Search for the cell housing the specified text and yield its [x, y] center coordinate. 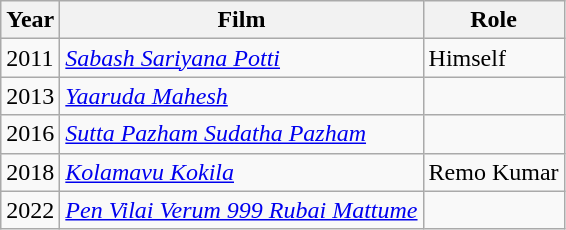
2013 [30, 96]
2011 [30, 58]
Kolamavu Kokila [242, 172]
Yaaruda Mahesh [242, 96]
Role [494, 20]
Himself [494, 58]
Pen Vilai Verum 999 Rubai Mattume [242, 210]
Sutta Pazham Sudatha Pazham [242, 134]
2018 [30, 172]
Sabash Sariyana Potti [242, 58]
Year [30, 20]
Remo Kumar [494, 172]
Film [242, 20]
2022 [30, 210]
2016 [30, 134]
